Capture the cell that displays the provided text and extract its (x, y) central coordinate. 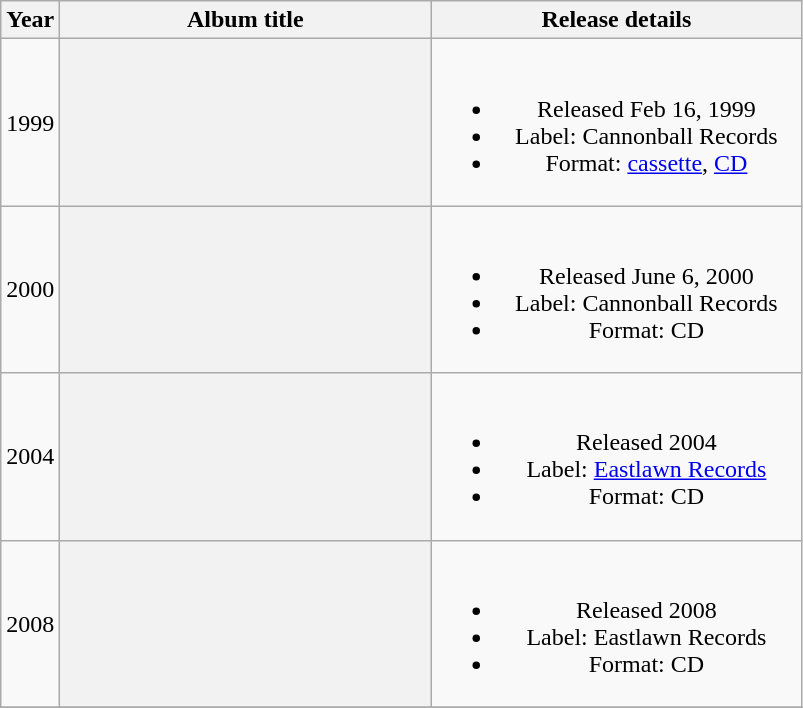
Year (30, 20)
Released 2004Label: Eastlawn RecordsFormat: CD (616, 456)
Released June 6, 2000Label: Cannonball RecordsFormat: CD (616, 290)
Release details (616, 20)
2008 (30, 624)
Released 2008Label: Eastlawn RecordsFormat: CD (616, 624)
Released Feb 16, 1999Label: Cannonball RecordsFormat: cassette, CD (616, 122)
1999 (30, 122)
2004 (30, 456)
2000 (30, 290)
Album title (246, 20)
